Detect which cell encompasses the target text, then output its [X, Y] center coordinate. 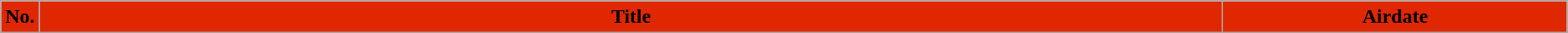
Airdate [1395, 17]
No. [20, 17]
Title [632, 17]
